Return the [X, Y] coordinate for the center point of the cell that contains the specified text.  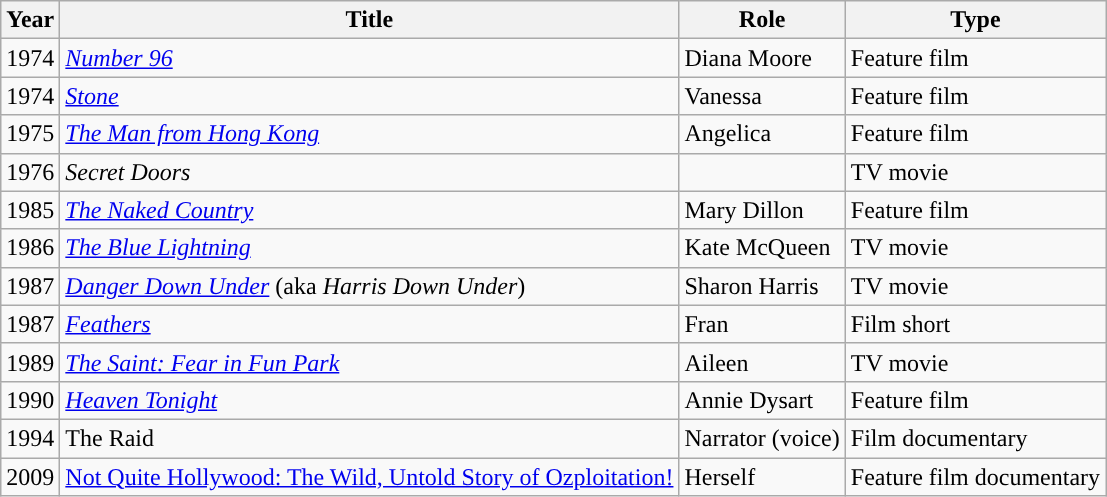
Sharon Harris [762, 286]
Title [370, 20]
The Naked Country [370, 210]
Secret Doors [370, 172]
Mary Dillon [762, 210]
Feathers [370, 324]
1989 [30, 362]
Aileen [762, 362]
Year [30, 20]
Number 96 [370, 58]
Stone [370, 96]
1976 [30, 172]
Herself [762, 477]
1975 [30, 134]
Not Quite Hollywood: The Wild, Untold Story of Ozploitation! [370, 477]
Narrator (voice) [762, 438]
1986 [30, 248]
Film documentary [975, 438]
The Raid [370, 438]
Film short [975, 324]
The Blue Lightning [370, 248]
The Saint: Fear in Fun Park [370, 362]
Fran [762, 324]
Angelica [762, 134]
The Man from Hong Kong [370, 134]
1994 [30, 438]
1990 [30, 400]
Feature film documentary [975, 477]
Role [762, 20]
1985 [30, 210]
Diana Moore [762, 58]
Kate McQueen [762, 248]
Danger Down Under (aka Harris Down Under) [370, 286]
2009 [30, 477]
Annie Dysart [762, 400]
Vanessa [762, 96]
Type [975, 20]
Heaven Tonight [370, 400]
